Provide the [x, y] coordinate of the cell's center where the given text is located.  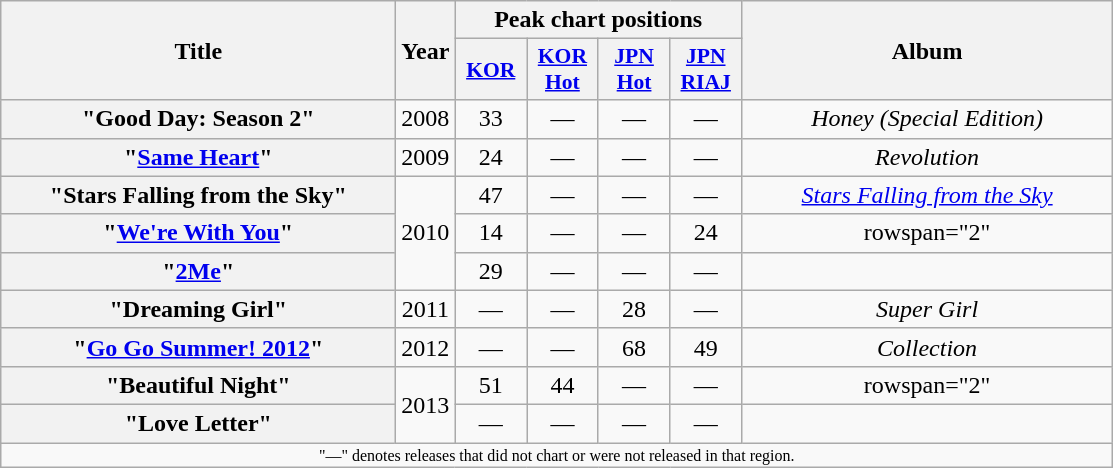
"2Me" [198, 271]
2010 [426, 233]
51 [491, 385]
Revolution [928, 157]
Honey (Special Edition) [928, 119]
"—" denotes releases that did not chart or were not released in that region. [557, 454]
28 [634, 309]
14 [491, 233]
44 [563, 385]
2012 [426, 347]
Super Girl [928, 309]
JPNHot [634, 70]
KOR [491, 70]
Peak chart positions [598, 20]
"Stars Falling from the Sky" [198, 195]
"Beautiful Night" [198, 385]
JPNRIAJ [706, 70]
47 [491, 195]
33 [491, 119]
"We're With You" [198, 233]
2008 [426, 119]
Title [198, 50]
"Love Letter" [198, 423]
"Go Go Summer! 2012" [198, 347]
Collection [928, 347]
"Same Heart" [198, 157]
Stars Falling from the Sky [928, 195]
KORHot [563, 70]
2011 [426, 309]
2013 [426, 404]
49 [706, 347]
"Good Day: Season 2" [198, 119]
Album [928, 50]
68 [634, 347]
29 [491, 271]
2009 [426, 157]
Year [426, 50]
"Dreaming Girl" [198, 309]
